Pinpoint the cell where the given text exists, returning its (X, Y) midpoint coordinate. 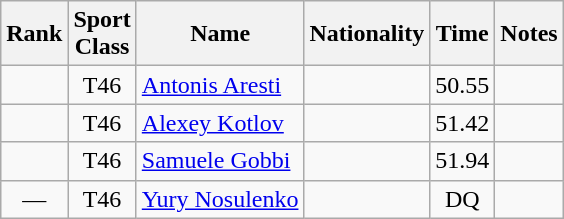
Antonis Aresti (220, 85)
50.55 (462, 85)
51.94 (462, 161)
51.42 (462, 123)
Yury Nosulenko (220, 199)
SportClass (102, 34)
Rank (34, 34)
Notes (529, 34)
Time (462, 34)
Samuele Gobbi (220, 161)
— (34, 199)
Nationality (367, 34)
Alexey Kotlov (220, 123)
Name (220, 34)
DQ (462, 199)
